Extract the (X, Y) coordinate from the center of the cell holding the provided text.  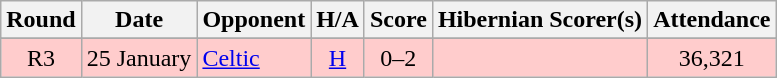
H (338, 58)
Date (139, 20)
Celtic (254, 58)
Hibernian Scorer(s) (540, 20)
0–2 (398, 58)
Attendance (712, 20)
R3 (41, 58)
25 January (139, 58)
H/A (338, 20)
Score (398, 20)
36,321 (712, 58)
Opponent (254, 20)
Round (41, 20)
